Identify which cell holds the provided text, then report its (X, Y) central coordinate. 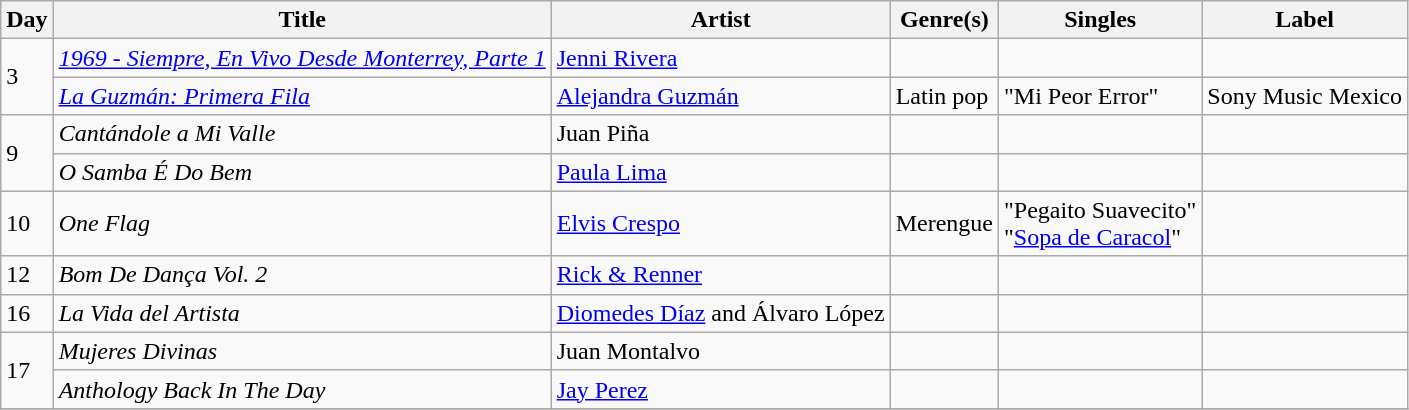
Paula Lima (720, 172)
17 (27, 370)
La Vida del Artista (302, 313)
Bom De Dança Vol. 2 (302, 275)
Juan Montalvo (720, 351)
16 (27, 313)
Label (1305, 20)
La Guzmán: Primera Fila (302, 96)
"Pegaito Suavecito""Sopa de Caracol" (1100, 224)
Jay Perez (720, 389)
One Flag (302, 224)
Alejandra Guzmán (720, 96)
Anthology Back In The Day (302, 389)
Singles (1100, 20)
"Mi Peor Error" (1100, 96)
12 (27, 275)
Diomedes Díaz and Álvaro López (720, 313)
9 (27, 153)
Genre(s) (944, 20)
Elvis Crespo (720, 224)
3 (27, 77)
Sony Music Mexico (1305, 96)
Rick & Renner (720, 275)
10 (27, 224)
Juan Piña (720, 134)
Jenni Rivera (720, 58)
Day (27, 20)
1969 - Siempre, En Vivo Desde Monterrey, Parte 1 (302, 58)
O Samba É Do Bem (302, 172)
Mujeres Divinas (302, 351)
Artist (720, 20)
Merengue (944, 224)
Cantándole a Mi Valle (302, 134)
Title (302, 20)
Latin pop (944, 96)
